From the cell containing the given text, extract its center point as (x, y) coordinate. 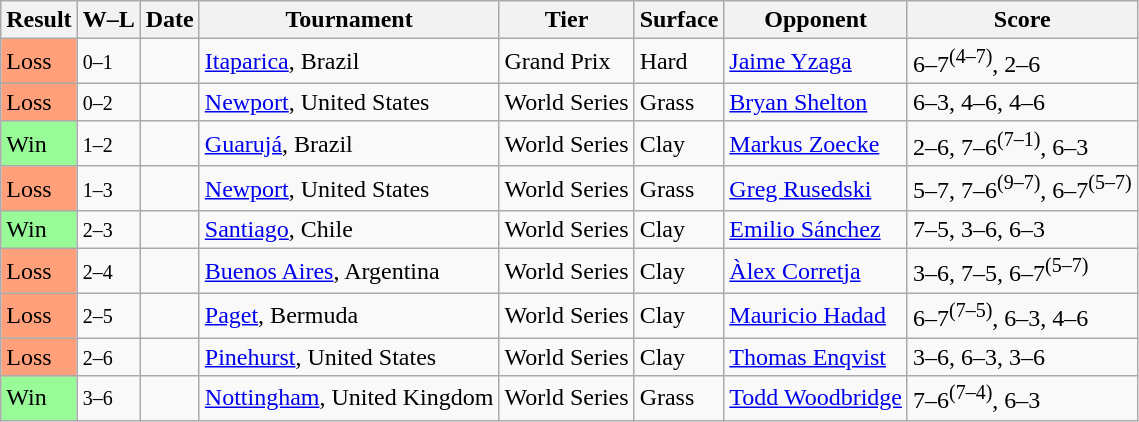
7–5, 3–6, 6–3 (1022, 230)
Hard (679, 62)
Greg Rusedski (816, 188)
Paget, Bermuda (349, 316)
Result (39, 20)
6–3, 4–6, 4–6 (1022, 102)
Opponent (816, 20)
W–L (108, 20)
Todd Woodbridge (816, 398)
0–1 (108, 62)
Tournament (349, 20)
2–6, 7–6(7–1), 6–3 (1022, 144)
2–3 (108, 230)
2–6 (108, 357)
3–6 (108, 398)
Buenos Aires, Argentina (349, 272)
Guarujá, Brazil (349, 144)
1–2 (108, 144)
2–5 (108, 316)
Score (1022, 20)
6–7(7–5), 6–3, 4–6 (1022, 316)
Pinehurst, United States (349, 357)
Surface (679, 20)
1–3 (108, 188)
Santiago, Chile (349, 230)
Bryan Shelton (816, 102)
Markus Zoecke (816, 144)
Nottingham, United Kingdom (349, 398)
Àlex Corretja (816, 272)
3–6, 7–5, 6–7(5–7) (1022, 272)
Jaime Yzaga (816, 62)
5–7, 7–6(9–7), 6–7(5–7) (1022, 188)
Emilio Sánchez (816, 230)
Tier (566, 20)
Itaparica, Brazil (349, 62)
7–6(7–4), 6–3 (1022, 398)
6–7(4–7), 2–6 (1022, 62)
3–6, 6–3, 3–6 (1022, 357)
Mauricio Hadad (816, 316)
2–4 (108, 272)
0–2 (108, 102)
Grand Prix (566, 62)
Date (170, 20)
Thomas Enqvist (816, 357)
